Output the (x, y) coordinate of the center of the cell containing the given text.  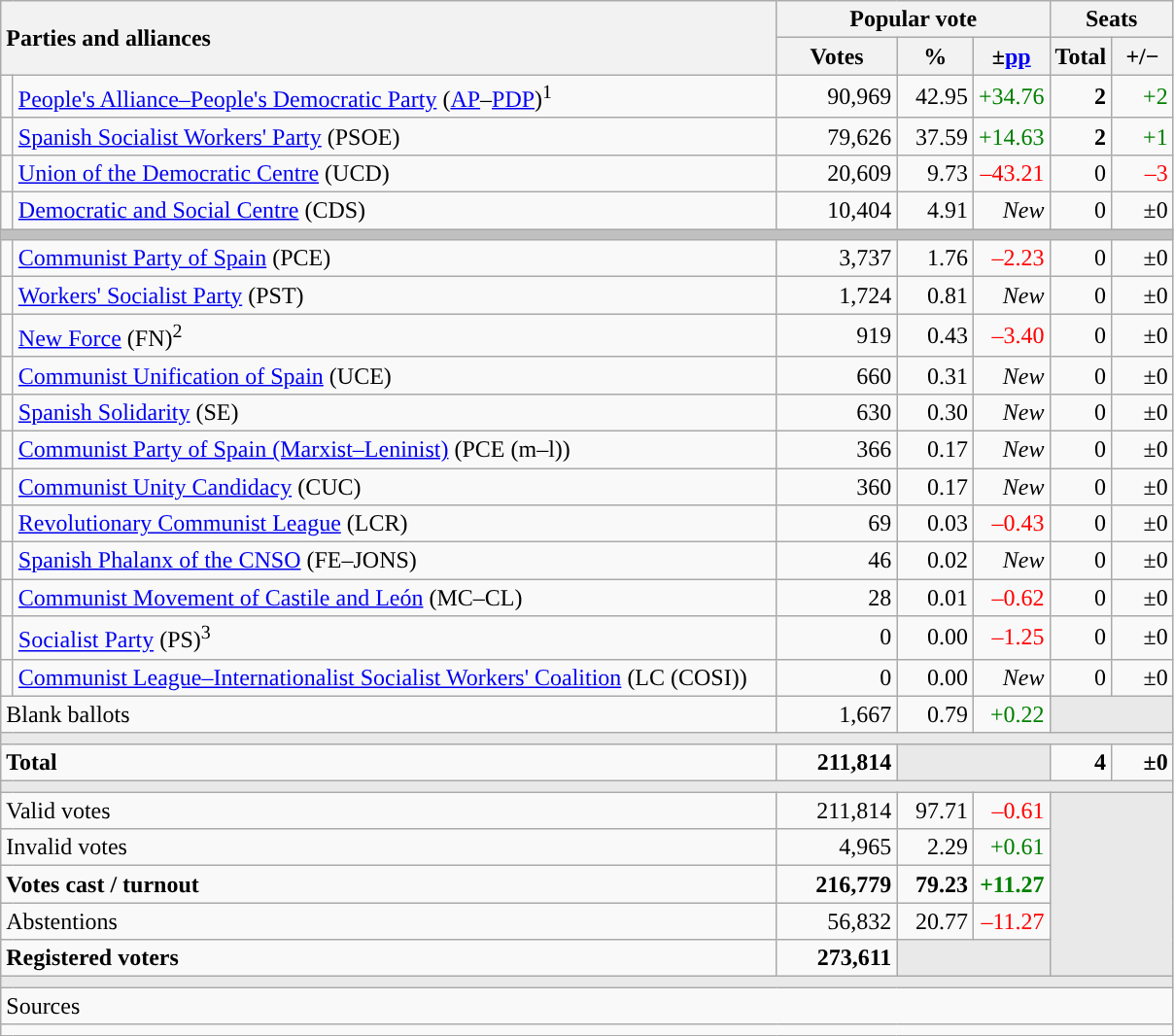
660 (837, 375)
4,965 (837, 847)
Blank ballots (389, 714)
Democratic and Social Centre (CDS) (395, 211)
Registered voters (389, 958)
Communist Party of Spain (PCE) (395, 259)
% (935, 56)
Seats (1112, 19)
–0.43 (1011, 524)
+11.27 (1011, 884)
Popular vote (914, 19)
0.30 (935, 412)
90,969 (837, 97)
366 (837, 449)
±pp (1011, 56)
Socialist Party (PS)3 (395, 638)
New Force (FN)2 (395, 336)
20,609 (837, 173)
Union of the Democratic Centre (UCD) (395, 173)
4.91 (935, 211)
42.95 (935, 97)
79,626 (837, 136)
Workers' Socialist Party (PST) (395, 295)
+0.61 (1011, 847)
–3.40 (1011, 336)
0.81 (935, 295)
97.71 (935, 811)
79.23 (935, 884)
630 (837, 412)
Sources (587, 1006)
0.02 (935, 561)
2.29 (935, 847)
Communist Movement of Castile and León (MC–CL) (395, 598)
+14.63 (1011, 136)
–2.23 (1011, 259)
Spanish Phalanx of the CNSO (FE–JONS) (395, 561)
Votes cast / turnout (389, 884)
–0.62 (1011, 598)
+1 (1143, 136)
216,779 (837, 884)
Invalid votes (389, 847)
919 (837, 336)
+0.22 (1011, 714)
0.31 (935, 375)
–11.27 (1011, 921)
+34.76 (1011, 97)
46 (837, 561)
–1.25 (1011, 638)
3,737 (837, 259)
Communist Unification of Spain (UCE) (395, 375)
4 (1081, 763)
0.03 (935, 524)
360 (837, 487)
Spanish Solidarity (SE) (395, 412)
Communist Party of Spain (Marxist–Leninist) (PCE (m–l)) (395, 449)
Spanish Socialist Workers' Party (PSOE) (395, 136)
9.73 (935, 173)
Votes (837, 56)
Abstentions (389, 921)
0.79 (935, 714)
–0.61 (1011, 811)
69 (837, 524)
Parties and alliances (389, 38)
1,724 (837, 295)
+/− (1143, 56)
10,404 (837, 211)
1.76 (935, 259)
0.43 (935, 336)
Revolutionary Communist League (LCR) (395, 524)
Valid votes (389, 811)
1,667 (837, 714)
+2 (1143, 97)
–43.21 (1011, 173)
0.01 (935, 598)
People's Alliance–People's Democratic Party (AP–PDP)1 (395, 97)
Communist League–Internationalist Socialist Workers' Coalition (LC (COSI)) (395, 677)
28 (837, 598)
–3 (1143, 173)
37.59 (935, 136)
273,611 (837, 958)
Communist Unity Candidacy (CUC) (395, 487)
20.77 (935, 921)
56,832 (837, 921)
